From the cell containing the given text, extract its center point as (X, Y) coordinate. 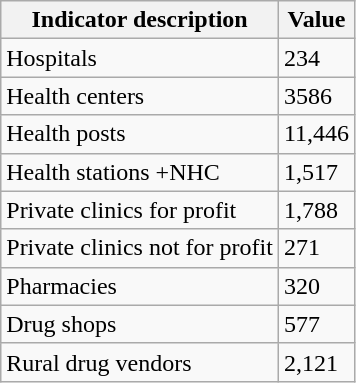
11,446 (316, 134)
1,517 (316, 172)
Health posts (140, 134)
320 (316, 286)
1,788 (316, 210)
Pharmacies (140, 286)
3586 (316, 96)
Value (316, 20)
Health stations +NHC (140, 172)
Private clinics for profit (140, 210)
271 (316, 248)
2,121 (316, 362)
Health centers (140, 96)
Drug shops (140, 324)
577 (316, 324)
Rural drug vendors (140, 362)
Hospitals (140, 58)
Indicator description (140, 20)
Private clinics not for profit (140, 248)
234 (316, 58)
